Locate the cell with the specified text and output its (X, Y) center coordinate. 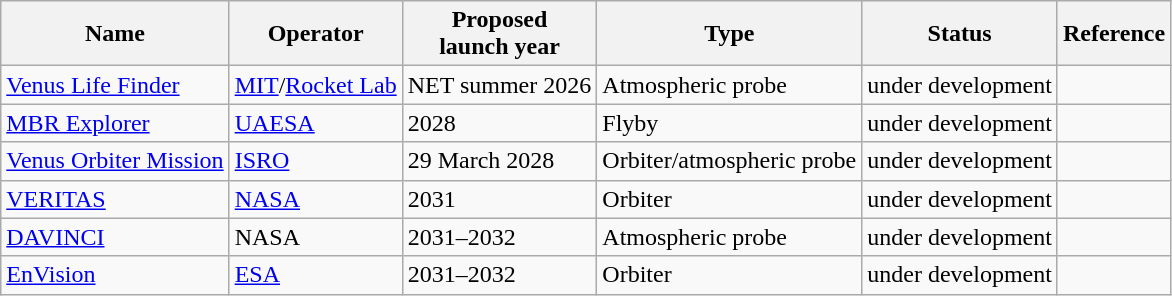
Proposed launch year (500, 34)
ESA (316, 275)
Flyby (730, 123)
DAVINCI (115, 237)
Orbiter/atmospheric probe (730, 161)
NET summer 2026 (500, 85)
Name (115, 34)
EnVision (115, 275)
Reference (1114, 34)
2028 (500, 123)
UAESA (316, 123)
Type (730, 34)
MBR Explorer (115, 123)
Operator (316, 34)
MIT/Rocket Lab (316, 85)
VERITAS (115, 199)
29 March 2028 (500, 161)
Venus Orbiter Mission (115, 161)
Venus Life Finder (115, 85)
Status (960, 34)
2031 (500, 199)
ISRO (316, 161)
